Scan for the cell matching the given text and deliver its [X, Y] coordinate at center. 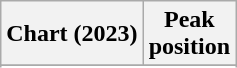
Peakposition [189, 34]
Chart (2023) [72, 34]
